Detect which cell encompasses the target text, then output its [x, y] center coordinate. 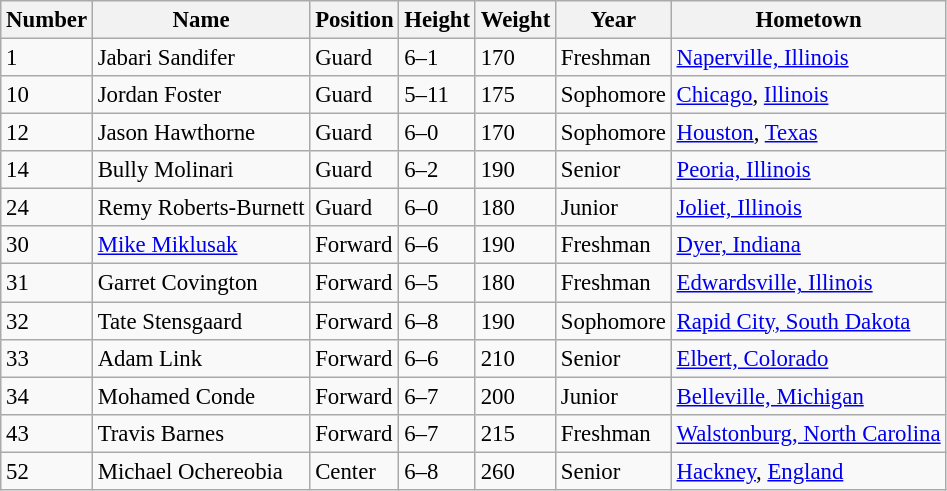
Chicago, Illinois [808, 95]
Remy Roberts-Burnett [201, 208]
Peoria, Illinois [808, 170]
6–2 [437, 170]
Height [437, 20]
215 [515, 433]
32 [47, 321]
Hometown [808, 20]
Hackney, England [808, 471]
1 [47, 58]
Jordan Foster [201, 95]
Belleville, Michigan [808, 396]
260 [515, 471]
6–5 [437, 283]
6–1 [437, 58]
52 [47, 471]
43 [47, 433]
31 [47, 283]
Bully Molinari [201, 170]
Center [354, 471]
Position [354, 20]
Tate Stensgaard [201, 321]
Naperville, Illinois [808, 58]
Walstonburg, North Carolina [808, 433]
5–11 [437, 95]
Houston, Texas [808, 133]
Adam Link [201, 358]
Michael Ochereobia [201, 471]
Jabari Sandifer [201, 58]
Elbert, Colorado [808, 358]
Number [47, 20]
Joliet, Illinois [808, 208]
Garret Covington [201, 283]
Edwardsville, Illinois [808, 283]
Weight [515, 20]
12 [47, 133]
Dyer, Indiana [808, 245]
30 [47, 245]
210 [515, 358]
24 [47, 208]
Rapid City, South Dakota [808, 321]
Year [614, 20]
10 [47, 95]
Travis Barnes [201, 433]
33 [47, 358]
Name [201, 20]
175 [515, 95]
Mohamed Conde [201, 396]
200 [515, 396]
Mike Miklusak [201, 245]
34 [47, 396]
14 [47, 170]
Jason Hawthorne [201, 133]
